Determine the (x, y) coordinate at the center of the cell enclosing the given text.  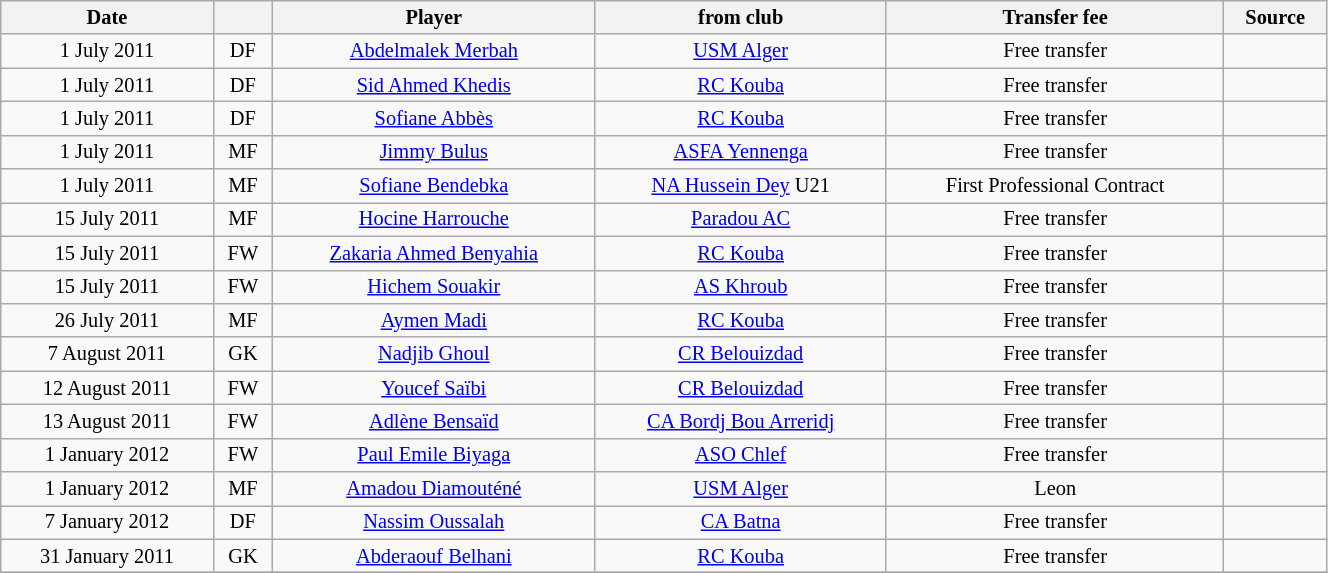
Hichem Souakir (434, 287)
ASO Chlef (740, 455)
Sofiane Abbès (434, 118)
Youcef Saïbi (434, 388)
Date (107, 17)
Nadjib Ghoul (434, 354)
Sid Ahmed Khedis (434, 85)
13 August 2011 (107, 421)
12 August 2011 (107, 388)
Paradou AC (740, 219)
Leon (1054, 489)
Transfer fee (1054, 17)
Hocine Harrouche (434, 219)
Player (434, 17)
Nassim Oussalah (434, 522)
CA Batna (740, 522)
Abderaouf Belhani (434, 556)
Source (1276, 17)
from club (740, 17)
7 January 2012 (107, 522)
Aymen Madi (434, 320)
ASFA Yennenga (740, 152)
Paul Emile Biyaga (434, 455)
First Professional Contract (1054, 186)
Sofiane Bendebka (434, 186)
Jimmy Bulus (434, 152)
CA Bordj Bou Arreridj (740, 421)
31 January 2011 (107, 556)
Amadou Diamouténé (434, 489)
AS Khroub (740, 287)
Abdelmalek Merbah (434, 51)
Adlène Bensaïd (434, 421)
Zakaria Ahmed Benyahia (434, 253)
NA Hussein Dey U21 (740, 186)
26 July 2011 (107, 320)
7 August 2011 (107, 354)
